Extract the (X, Y) coordinate from the center of the cell holding the provided text.  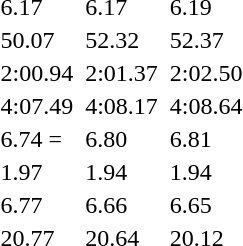
52.32 (122, 40)
4:08.17 (122, 106)
2:01.37 (122, 73)
6.80 (122, 139)
1.94 (122, 172)
6.66 (122, 205)
